Identify which cell holds the provided text, then report its (x, y) central coordinate. 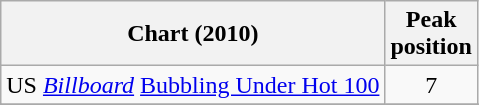
7 (431, 85)
Peakposition (431, 34)
Chart (2010) (193, 34)
US Billboard Bubbling Under Hot 100 (193, 85)
